From the cell containing the given text, extract its center point as (x, y) coordinate. 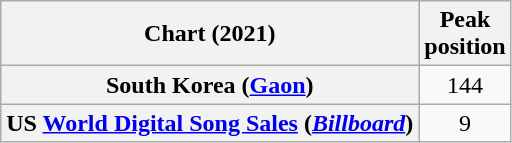
US World Digital Song Sales (Billboard) (210, 123)
9 (465, 123)
144 (465, 85)
Peakposition (465, 34)
South Korea (Gaon) (210, 85)
Chart (2021) (210, 34)
